Return the (x, y) coordinate for the center point of the cell that contains the specified text.  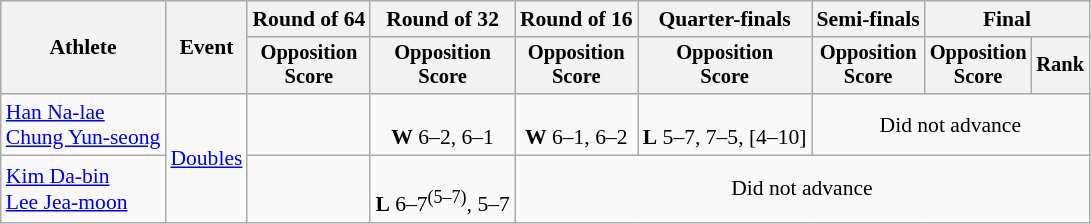
Final (1007, 19)
Han Na-laeChung Yun-seong (84, 124)
Quarter-finals (725, 19)
Kim Da-binLee Jea-moon (84, 190)
Round of 64 (308, 19)
Athlete (84, 48)
Doubles (206, 158)
L 5–7, 7–5, [4–10] (725, 124)
Round of 32 (442, 19)
Rank (1060, 66)
L 6–7(5–7), 5–7 (442, 190)
Round of 16 (576, 19)
Semi-finals (868, 19)
W 6–2, 6–1 (442, 124)
W 6–1, 6–2 (576, 124)
Event (206, 48)
